Provide the (x, y) coordinate of the cell's center where the given text is located.  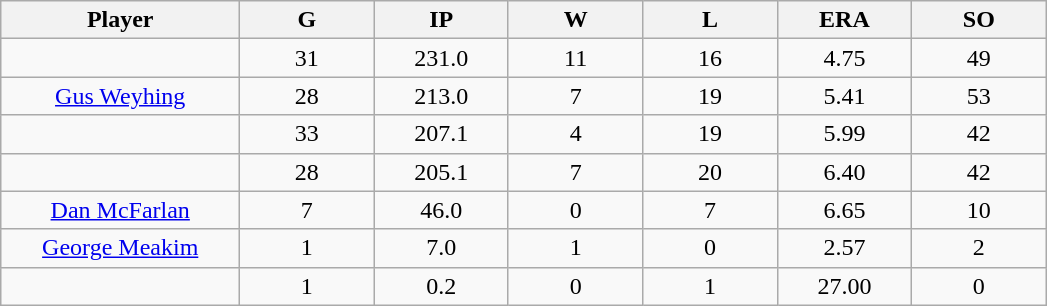
231.0 (441, 58)
31 (307, 58)
16 (710, 58)
Player (120, 20)
10 (979, 210)
Dan McFarlan (120, 210)
W (575, 20)
205.1 (441, 172)
G (307, 20)
5.99 (844, 134)
0.2 (441, 286)
7.0 (441, 248)
4.75 (844, 58)
2 (979, 248)
4 (575, 134)
46.0 (441, 210)
2.57 (844, 248)
SO (979, 20)
IP (441, 20)
11 (575, 58)
5.41 (844, 96)
27.00 (844, 286)
L (710, 20)
49 (979, 58)
213.0 (441, 96)
53 (979, 96)
6.65 (844, 210)
33 (307, 134)
ERA (844, 20)
Gus Weyhing (120, 96)
207.1 (441, 134)
George Meakim (120, 248)
20 (710, 172)
6.40 (844, 172)
